Search for the cell housing the specified text and yield its [X, Y] center coordinate. 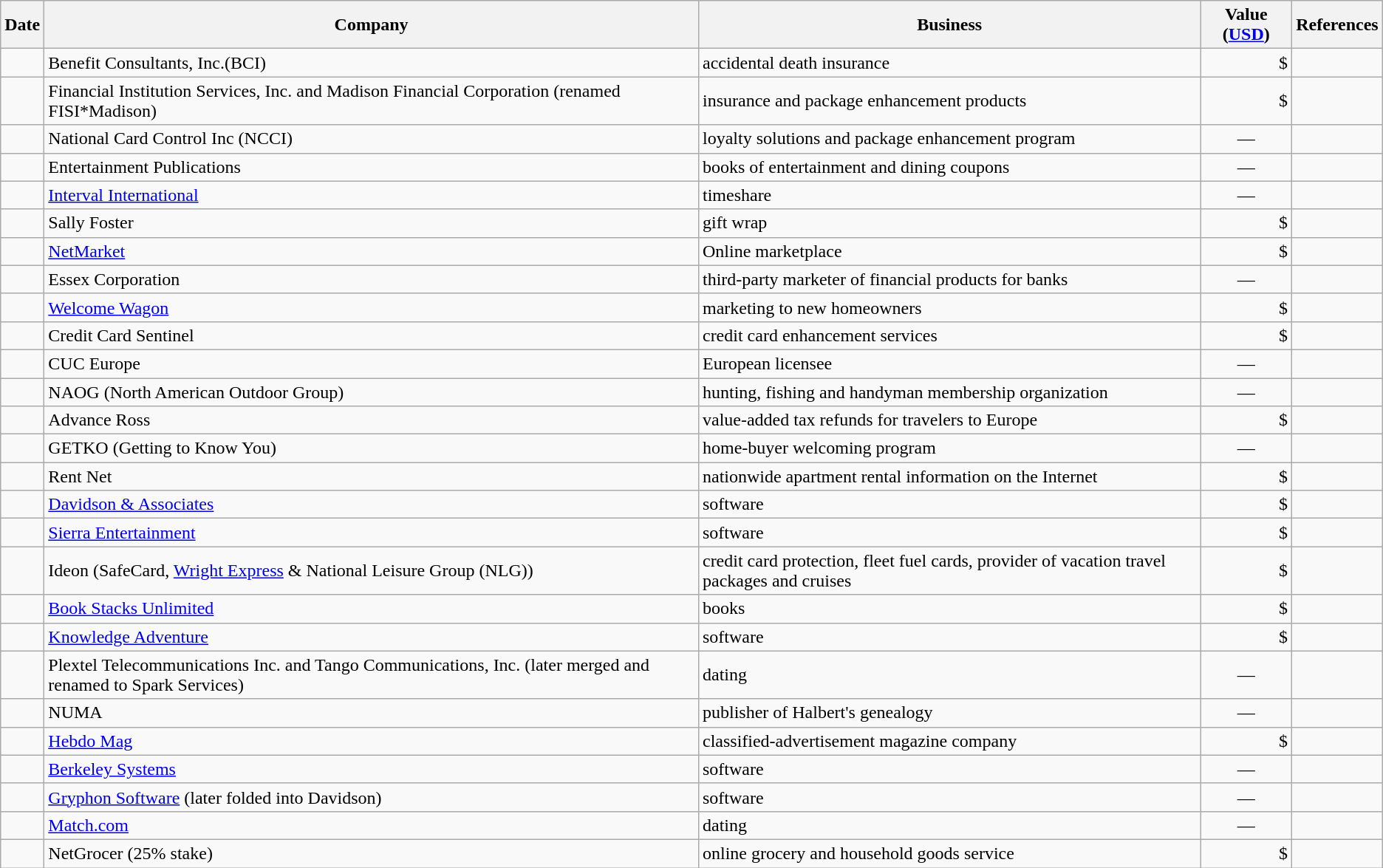
third-party marketer of financial products for banks [949, 279]
CUC Europe [372, 363]
NUMA [372, 713]
Company [372, 25]
Welcome Wagon [372, 307]
value-added tax refunds for travelers to Europe [949, 420]
accidental death insurance [949, 63]
Online marketplace [949, 251]
Sally Foster [372, 223]
Financial Institution Services, Inc. and Madison Financial Corporation (renamed FISI*Madison) [372, 100]
National Card Control Inc (NCCI) [372, 139]
Interval International [372, 195]
NAOG (North American Outdoor Group) [372, 392]
publisher of Halbert's genealogy [949, 713]
marketing to new homeowners [949, 307]
Sierra Entertainment [372, 533]
Essex Corporation [372, 279]
insurance and package enhancement products [949, 100]
nationwide apartment rental information on the Internet [949, 476]
Knowledge Adventure [372, 637]
Berkeley Systems [372, 769]
NetGrocer (25% stake) [372, 853]
Date [22, 25]
online grocery and household goods service [949, 853]
Match.com [372, 825]
NetMarket [372, 251]
Hebdo Mag [372, 741]
Davidson & Associates [372, 505]
Gryphon Software (later folded into Davidson) [372, 797]
timeshare [949, 195]
Credit Card Sentinel [372, 335]
Rent Net [372, 476]
Advance Ross [372, 420]
Value (USD) [1246, 25]
Ideon (SafeCard, Wright Express & National Leisure Group (NLG)) [372, 570]
Entertainment Publications [372, 167]
Book Stacks Unlimited [372, 609]
classified-advertisement magazine company [949, 741]
loyalty solutions and package enhancement program [949, 139]
hunting, fishing and handyman membership organization [949, 392]
Business [949, 25]
GETKO (Getting to Know You) [372, 448]
References [1337, 25]
home-buyer welcoming program [949, 448]
European licensee [949, 363]
Benefit Consultants, Inc.(BCI) [372, 63]
books [949, 609]
books of entertainment and dining coupons [949, 167]
Plextel Telecommunications Inc. and Tango Communications, Inc. (later merged and renamed to Spark Services) [372, 675]
credit card protection, fleet fuel cards, provider of vacation travel packages and cruises [949, 570]
credit card enhancement services [949, 335]
gift wrap [949, 223]
